Find where the given text appears and provide that cell's center as [x, y] coordinate. 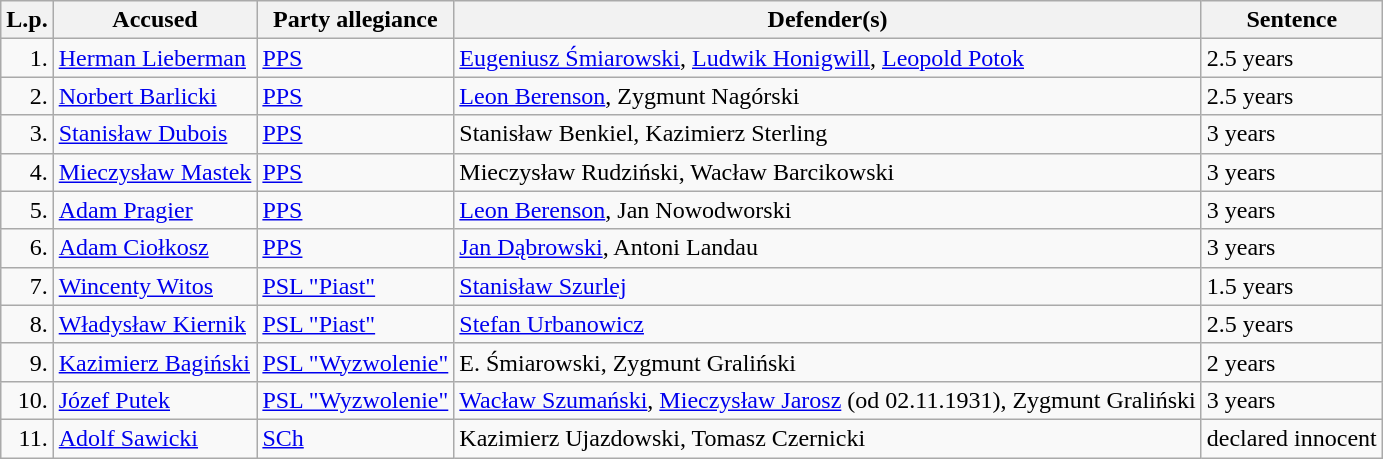
Eugeniusz Śmiarowski, Ludwik Honigwill, Leopold Potok [828, 58]
E. Śmiarowski, Zygmunt Graliński [828, 362]
Defender(s) [828, 20]
3. [27, 134]
Stefan Urbanowicz [828, 324]
Sentence [1292, 20]
Stanisław Benkiel, Kazimierz Sterling [828, 134]
Party allegiance [356, 20]
Mieczysław Mastek [155, 172]
9. [27, 362]
10. [27, 400]
Adolf Sawicki [155, 438]
Stanisław Dubois [155, 134]
2. [27, 96]
Mieczysław Rudziński, Wacław Barcikowski [828, 172]
Stanisław Szurlej [828, 286]
4. [27, 172]
2 years [1292, 362]
11. [27, 438]
Leon Berenson, Jan Nowodworski [828, 210]
L.p. [27, 20]
6. [27, 248]
Jan Dąbrowski, Antoni Landau [828, 248]
declared innocent [1292, 438]
8. [27, 324]
Leon Berenson, Zygmunt Nagórski [828, 96]
Herman Lieberman [155, 58]
Władysław Kiernik [155, 324]
1. [27, 58]
Wincenty Witos [155, 286]
Kazimierz Ujazdowski, Tomasz Czernicki [828, 438]
7. [27, 286]
Accused [155, 20]
Kazimierz Bagiński [155, 362]
Józef Putek [155, 400]
SCh [356, 438]
Adam Ciołkosz [155, 248]
Adam Pragier [155, 210]
5. [27, 210]
Wacław Szumański, Mieczysław Jarosz (od 02.11.1931), Zygmunt Graliński [828, 400]
Norbert Barlicki [155, 96]
1.5 years [1292, 286]
